Determine the [x, y] coordinate at the center of the cell enclosing the given text.  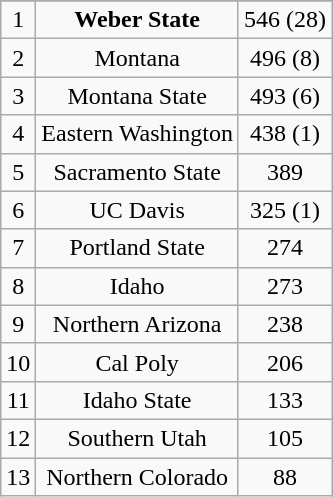
11 [18, 400]
2 [18, 58]
325 (1) [284, 210]
UC Davis [138, 210]
496 (8) [284, 58]
9 [18, 324]
1 [18, 20]
Northern Colorado [138, 477]
13 [18, 477]
10 [18, 362]
273 [284, 286]
206 [284, 362]
Sacramento State [138, 172]
4 [18, 134]
238 [284, 324]
Cal Poly [138, 362]
105 [284, 438]
Southern Utah [138, 438]
438 (1) [284, 134]
3 [18, 96]
493 (6) [284, 96]
8 [18, 286]
Montana [138, 58]
5 [18, 172]
274 [284, 248]
546 (28) [284, 20]
Montana State [138, 96]
Idaho State [138, 400]
Eastern Washington [138, 134]
88 [284, 477]
133 [284, 400]
6 [18, 210]
12 [18, 438]
Northern Arizona [138, 324]
Idaho [138, 286]
Portland State [138, 248]
Weber State [138, 20]
389 [284, 172]
7 [18, 248]
